Return the [X, Y] coordinate for the center point of the cell that contains the specified text.  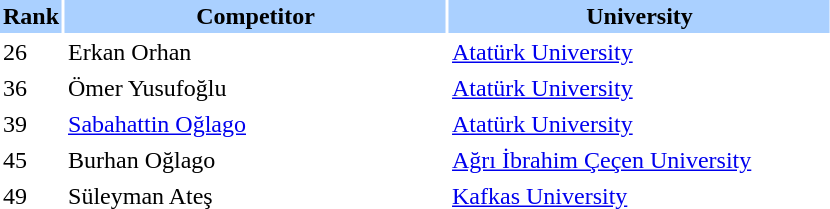
39 [31, 124]
Burhan Oğlago [256, 160]
Ömer Yusufoğlu [256, 88]
Sabahattin Oğlago [256, 124]
Ağrı İbrahim Çeçen University [640, 160]
36 [31, 88]
University [640, 16]
45 [31, 160]
26 [31, 52]
Rank [31, 16]
Erkan Orhan [256, 52]
Competitor [256, 16]
